Find where the given text appears and provide that cell's center as (X, Y) coordinate. 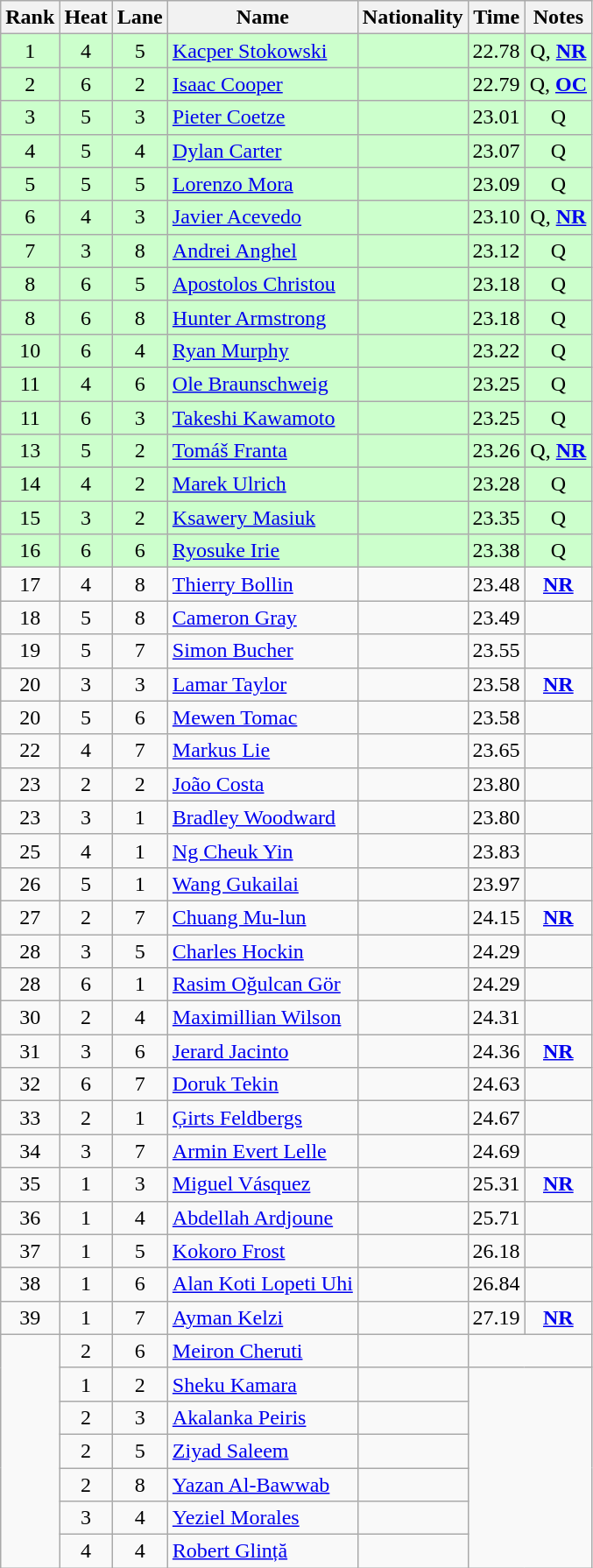
Tomáš Franta (263, 451)
Jerard Jacinto (263, 1051)
Alan Koti Lopeti Uhi (263, 1284)
24.63 (496, 1084)
23.83 (496, 851)
17 (30, 584)
Dylan Carter (263, 151)
Yazan Al-Bawwab (263, 1485)
Wang Gukailai (263, 884)
19 (30, 651)
Rasim Oğulcan Gör (263, 985)
24.67 (496, 1118)
Hunter Armstrong (263, 317)
Simon Bucher (263, 651)
23.09 (496, 184)
Robert Glință (263, 1551)
Nationality (413, 18)
24.31 (496, 1018)
22.78 (496, 51)
23.07 (496, 151)
33 (30, 1118)
14 (30, 484)
13 (30, 451)
23.01 (496, 117)
Time (496, 18)
26.18 (496, 1251)
23.55 (496, 651)
Apostolos Christou (263, 284)
Kokoro Frost (263, 1251)
Bradley Woodward (263, 817)
Ziyad Saleem (263, 1451)
Thierry Bollin (263, 584)
João Costa (263, 784)
Notes (558, 18)
Marek Ulrich (263, 484)
27.19 (496, 1317)
Heat (86, 18)
Meiron Cheruti (263, 1351)
Ayman Kelzi (263, 1317)
Lane (140, 18)
Rank (30, 18)
Maximillian Wilson (263, 1018)
Mewen Tomac (263, 717)
22.79 (496, 84)
Charles Hockin (263, 950)
Chuang Mu-lun (263, 917)
23.35 (496, 518)
25.71 (496, 1218)
Ksawery Masiuk (263, 518)
23.10 (496, 217)
16 (30, 551)
Miguel Vásquez (263, 1184)
24.36 (496, 1051)
Akalanka Peiris (263, 1417)
23.97 (496, 884)
Ryan Murphy (263, 350)
37 (30, 1251)
23.12 (496, 251)
24.69 (496, 1151)
Doruk Tekin (263, 1084)
Pieter Coetze (263, 117)
Cameron Gray (263, 618)
23.48 (496, 584)
Kacper Stokowski (263, 51)
Sheku Kamara (263, 1384)
27 (30, 917)
Takeshi Kawamoto (263, 418)
36 (30, 1218)
Markus Lie (263, 751)
23.49 (496, 618)
39 (30, 1317)
Andrei Anghel (263, 251)
Javier Acevedo (263, 217)
23.28 (496, 484)
25.31 (496, 1184)
31 (30, 1051)
Isaac Cooper (263, 84)
26.84 (496, 1284)
Ryosuke Irie (263, 551)
Lorenzo Mora (263, 184)
Ole Braunschweig (263, 384)
Armin Evert Lelle (263, 1151)
23.65 (496, 751)
38 (30, 1284)
26 (30, 884)
30 (30, 1018)
23.26 (496, 451)
32 (30, 1084)
Abdellah Ardjoune (263, 1218)
Ng Cheuk Yin (263, 851)
Q, OC (558, 84)
24.15 (496, 917)
35 (30, 1184)
Yeziel Morales (263, 1518)
23.38 (496, 551)
15 (30, 518)
25 (30, 851)
Ģirts Feldbergs (263, 1118)
18 (30, 618)
Lamar Taylor (263, 684)
23.22 (496, 350)
34 (30, 1151)
22 (30, 751)
Name (263, 18)
10 (30, 350)
